Extract the (x, y) coordinate from the center of the cell holding the provided text.  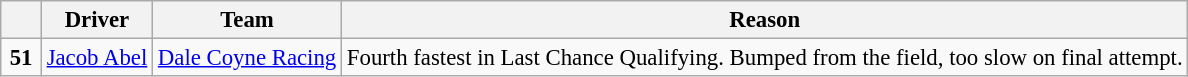
Dale Coyne Racing (248, 58)
Reason (765, 20)
Team (248, 20)
Driver (96, 20)
51 (22, 58)
Jacob Abel (96, 58)
Fourth fastest in Last Chance Qualifying. Bumped from the field, too slow on final attempt. (765, 58)
